Scan for the cell matching the given text and deliver its (X, Y) coordinate at center. 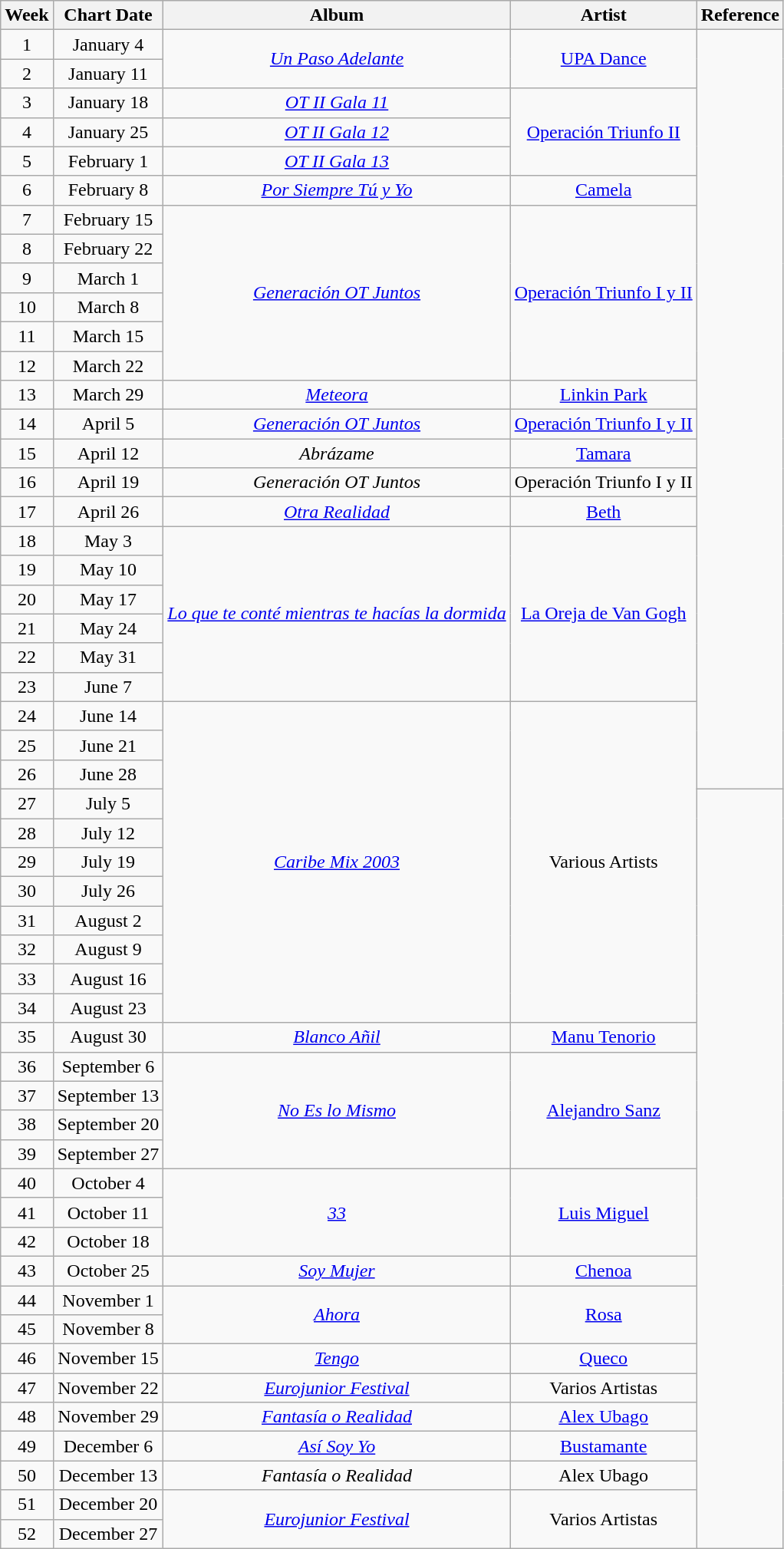
August 9 (108, 950)
Linkin Park (603, 395)
36 (27, 1066)
August 16 (108, 979)
34 (27, 1008)
April 12 (108, 453)
50 (27, 1475)
25 (27, 745)
August 2 (108, 921)
4 (27, 132)
15 (27, 453)
Blanco Añil (337, 1037)
May 3 (108, 541)
Chenoa (603, 1271)
29 (27, 862)
35 (27, 1037)
June 21 (108, 745)
Rosa (603, 1315)
OT II Gala 11 (337, 103)
22 (27, 658)
Así Soy Yo (337, 1446)
51 (27, 1505)
March 22 (108, 366)
30 (27, 891)
10 (27, 307)
9 (27, 278)
OT II Gala 12 (337, 132)
6 (27, 190)
July 12 (108, 832)
49 (27, 1446)
Otra Realidad (337, 512)
Por Siempre Tú y Yo (337, 190)
November 15 (108, 1359)
Chart Date (108, 15)
19 (27, 570)
May 31 (108, 658)
January 25 (108, 132)
2 (27, 74)
18 (27, 541)
Week (27, 15)
OT II Gala 13 (337, 161)
42 (27, 1241)
June 14 (108, 716)
Artist (603, 15)
UPA Dance (603, 59)
Soy Mujer (337, 1271)
March 1 (108, 278)
11 (27, 336)
41 (27, 1212)
Tamara (603, 453)
February 8 (108, 190)
November 29 (108, 1417)
Tengo (337, 1359)
Reference (740, 15)
3 (27, 103)
March 15 (108, 336)
September 27 (108, 1154)
May 24 (108, 628)
August 30 (108, 1037)
37 (27, 1096)
8 (27, 249)
39 (27, 1154)
April 26 (108, 512)
November 8 (108, 1330)
June 28 (108, 774)
Abrázame (337, 453)
31 (27, 921)
September 6 (108, 1066)
44 (27, 1300)
October 4 (108, 1183)
23 (27, 687)
December 13 (108, 1475)
13 (27, 395)
December 27 (108, 1534)
1 (27, 44)
Camela (603, 190)
July 19 (108, 862)
Meteora (337, 395)
February 1 (108, 161)
September 13 (108, 1096)
July 5 (108, 803)
January 4 (108, 44)
La Oreja de Van Gogh (603, 614)
January 11 (108, 74)
Queco (603, 1359)
March 29 (108, 395)
December 6 (108, 1446)
52 (27, 1534)
February 22 (108, 249)
Caribe Mix 2003 (337, 862)
January 18 (108, 103)
April 19 (108, 483)
February 15 (108, 219)
Alejandro Sanz (603, 1110)
43 (27, 1271)
Un Paso Adelante (337, 59)
12 (27, 366)
November 1 (108, 1300)
Ahora (337, 1315)
November 22 (108, 1388)
32 (27, 950)
August 23 (108, 1008)
Various Artists (603, 862)
17 (27, 512)
July 26 (108, 891)
24 (27, 716)
May 17 (108, 599)
October 25 (108, 1271)
December 20 (108, 1505)
Bustamante (603, 1446)
40 (27, 1183)
27 (27, 803)
September 20 (108, 1125)
Luis Miguel (603, 1212)
May 10 (108, 570)
26 (27, 774)
48 (27, 1417)
21 (27, 628)
October 11 (108, 1212)
March 8 (108, 307)
Manu Tenorio (603, 1037)
April 5 (108, 424)
38 (27, 1125)
46 (27, 1359)
20 (27, 599)
Lo que te conté mientras te hacías la dormida (337, 614)
Operación Triunfo II (603, 132)
5 (27, 161)
Beth (603, 512)
Album (337, 15)
28 (27, 832)
47 (27, 1388)
No Es lo Mismo (337, 1110)
October 18 (108, 1241)
45 (27, 1330)
14 (27, 424)
7 (27, 219)
June 7 (108, 687)
16 (27, 483)
